Scan for the cell matching the given text and deliver its [x, y] coordinate at center. 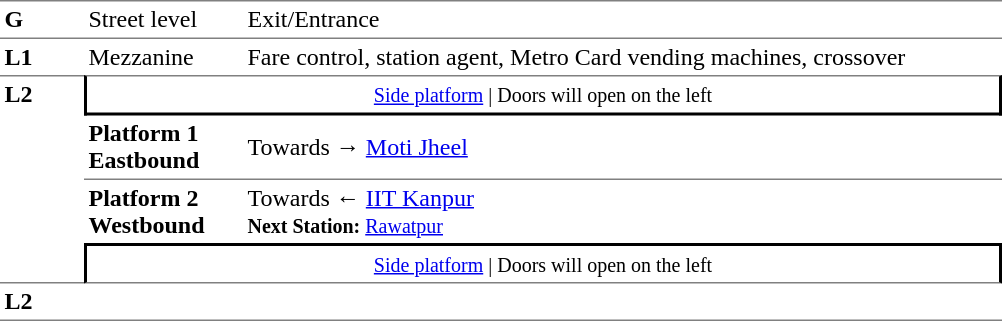
L2 [42, 179]
Platform 2Westbound [164, 212]
Street level [164, 20]
Towards ← IIT KanpurNext Station: Rawatpur [622, 212]
Fare control, station agent, Metro Card vending machines, crossover [622, 57]
L1 [42, 57]
Mezzanine [164, 57]
Platform 1Eastbound [164, 148]
Towards → Moti Jheel [622, 148]
Exit/Entrance [622, 20]
G [42, 20]
